For the text-containing cell, return its midpoint in [x, y] coordinate format. 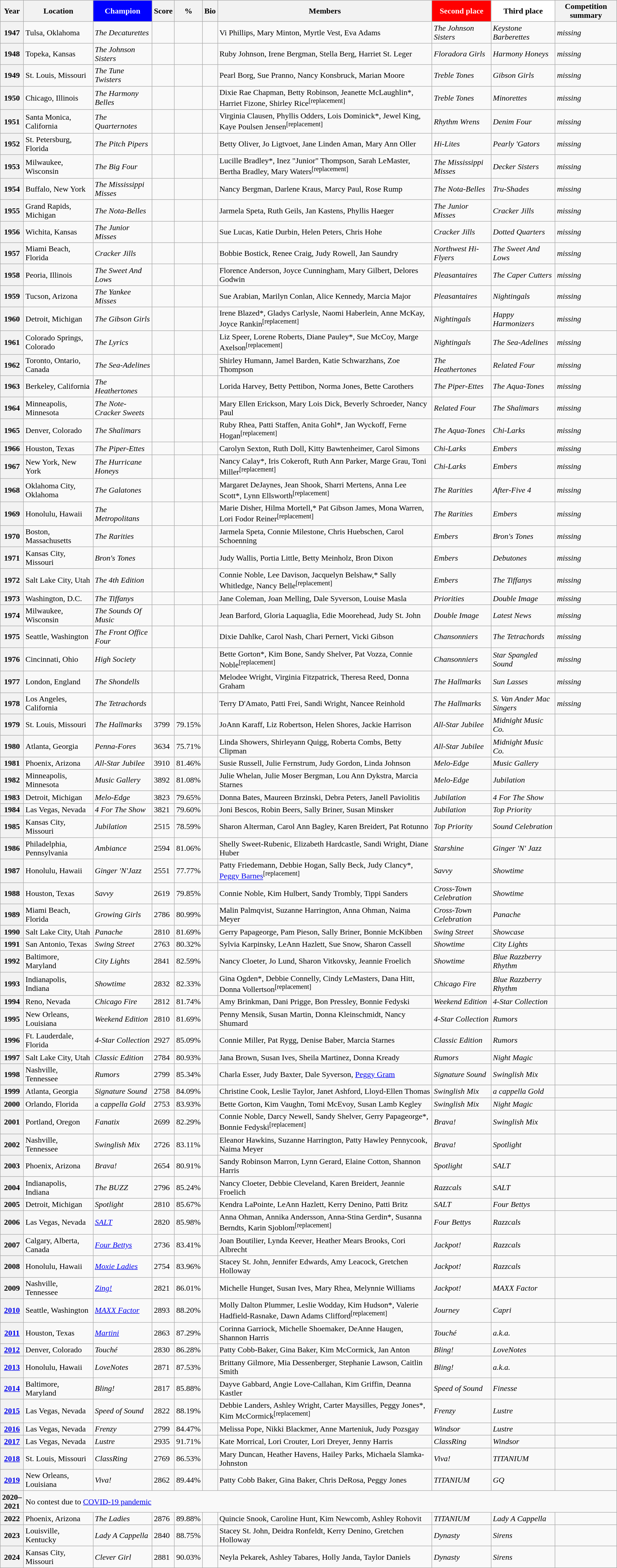
Carolyn Sexton, Ruth Doll, Kitty Bawtenheimer, Carol Simons [325, 448]
1968 [12, 490]
Patty Cobb Baker, Gina Baker, Chris DeRosa, Peggy Jones [325, 1480]
Ft. Lauderdale, Florida [58, 1040]
Shirley Humann, Jamel Barden, Katie Schwarzhans, Zoe Thompson [325, 365]
88.20% [189, 1310]
2893 [163, 1310]
80.93% [189, 1057]
No contest due to COVID-19 pandemic [320, 1502]
1965 [12, 430]
1970 [12, 536]
Pearly 'Gators [523, 144]
Vi Phillips, Mary Minton, Myrtle Vest, Eva Adams [325, 32]
Margaret DeJaynes, Jean Shook, Sharri Mertens, Anna Lee Scott*, Lynn Ellsworth[replacement] [325, 490]
1966 [12, 448]
Melodee Wright, Virginia Fitzpatrick, Theresa Reed, Donna Graham [325, 682]
The Big Four [123, 167]
Malin Palmqvist, Suzanne Harrington, Anna Ohman, Naima Meyer [325, 915]
The Lyrics [123, 343]
Portland, Oregon [58, 1122]
Keystone Barberettes [523, 32]
Reno, Nevada [58, 1002]
2004 [12, 1187]
2832 [163, 984]
High Society [123, 660]
Kate Morrical, Lori Crouter, Lori Dreyer, Jenny Harris [325, 1442]
Sun Lasses [523, 682]
The Note-Cracker Sweets [123, 408]
Sandy Robinson Marron, Lynn Gerard, Elaine Cotton, Shannon Harris [325, 1166]
2000 [12, 1104]
1995 [12, 1019]
78.59% [189, 827]
Denim Four [523, 122]
Sue Arabian, Marilyn Conlan, Alice Kennedy, Marcia Major [325, 296]
Anna Ohman, Annika Andersson, Anna-Stina Gerdin*, Susanna Berndts, Karin Sjoblom[replacement] [325, 1222]
2551 [163, 871]
Ruby Rhea, Patti Staffen, Anita Gohl*, Jan Wyckoff, Ferne Hogan[replacement] [325, 430]
2769 [163, 1459]
Sound Celebration [523, 827]
1981 [12, 763]
Jarmela Speta, Connie Milestone, Chris Huebschen, Carol Schoenning [325, 536]
Minorettes [523, 98]
2001 [12, 1122]
Ginger 'N' Jazz [523, 848]
Cincinnati, Ohio [58, 660]
3634 [163, 746]
Mary Ellen Erickson, Mary Lois Dick, Beverly Schroeder, Nancy Paul [325, 408]
Marie Disher, Hilma Mortell,* Pat Gibson James, Mona Warren, Lori Fodor Reiner[replacement] [325, 514]
82.59% [189, 962]
1962 [12, 365]
Clever Girl [123, 1557]
1957 [12, 253]
81.08% [189, 780]
Tulsa, Oklahoma [58, 32]
91.71% [189, 1442]
1960 [12, 319]
Star Spangled Sound [523, 660]
Dotted Quarters [523, 232]
The Galatones [123, 490]
Fanatix [123, 1122]
1994 [12, 1002]
83.11% [189, 1144]
83.93% [189, 1104]
The Gibson Girls [123, 319]
3799 [163, 725]
Charla Esser, Judy Baxter, Dale Syverson, Peggy Gram [325, 1074]
2796 [163, 1187]
Gerry Papageorge, Pam Pieson, Sally Briner, Bonnie McKibben [325, 932]
Third place [523, 11]
2881 [163, 1557]
85.98% [189, 1222]
87.29% [189, 1333]
The Metropolitans [123, 514]
82.29% [189, 1122]
1963 [12, 386]
Julie Whelan, Julie Moser Bergman, Lou Ann Dykstra, Marcia Starnes [325, 780]
90.03% [189, 1557]
Connie Miller, Pat Rygg, Denise Baber, Marcia Starnes [325, 1040]
1950 [12, 98]
Corinna Garriock, Michelle Shoemaker, DeAnne Haugen, Shannon Harris [325, 1333]
2871 [163, 1367]
The Sounds Of Music [123, 615]
85.09% [189, 1040]
Sharon Alterman, Carol Ann Bagley, Karen Breidert, Pat Rotunno [325, 827]
Pearl Borg, Sue Pranno, Nancy Konsbruck, Marian Moore [325, 75]
2619 [163, 893]
Nancy Calay*, Iris Cokeroft, Ruth Ann Parker, Marge Grau, Toni Miller[replacement] [325, 467]
Orlando, Florida [58, 1104]
% [189, 11]
1958 [12, 275]
2014 [12, 1388]
2015 [12, 1411]
Score [163, 11]
1988 [12, 893]
2726 [163, 1144]
Quincie Snook, Caroline Hunt, Kim Newcomb, Ashley Rohovit [325, 1519]
85.24% [189, 1187]
89.88% [189, 1519]
The Yankee Misses [123, 296]
81.06% [189, 848]
Grand Rapids, Michigan [58, 210]
Gina Ogden*, Debbie Connelly, Cindy LeMasters, Dana Hitt, Donna Vollertson[replacement] [325, 984]
2020–2021 [12, 1502]
Harmony Honeys [523, 54]
Stacey St. John, Deidra Ronfeldt, Kerry Denino, Gretchen Holloway [325, 1535]
2876 [163, 1519]
2736 [163, 1245]
1993 [12, 984]
85.34% [189, 1074]
Peoria, Illinois [58, 275]
2005 [12, 1204]
Joan Boutilier, Lynda Keever, Heather Mears Brooks, Cori Albrecht [325, 1245]
Capri [523, 1310]
London, England [58, 682]
Journey [461, 1310]
1979 [12, 725]
Ambiance [123, 848]
Liz Speer, Lorene Roberts, Diane Pauley*, Sue McCoy, Marge Axelson[replacement] [325, 343]
1986 [12, 848]
Debutones [523, 558]
Irene Blazed*, Gladys Carlysle, Naomi Haberlein, Anne McKay, Joyce Rankin[replacement] [325, 319]
Tucson, Arizona [58, 296]
1998 [12, 1074]
86.53% [189, 1459]
1980 [12, 746]
Sue Lucas, Katie Durbin, Helen Peters, Chris Hohe [325, 232]
1990 [12, 932]
Betty Oliver, Jo Ligtvoet, Jane Linden Aman, Mary Ann Oller [325, 144]
80.32% [189, 944]
Growing Girls [123, 915]
San Antonio, Texas [58, 944]
1956 [12, 232]
2841 [163, 962]
Neyla Pekarek, Ashley Tabares, Holly Janda, Taylor Daniels [325, 1557]
1984 [12, 810]
Location [58, 11]
2935 [163, 1442]
2758 [163, 1091]
Bobbie Bostick, Renee Craig, Judy Rowell, Jan Saundry [325, 253]
1985 [12, 827]
Buffalo, New York [58, 189]
Melissa Pope, Nikki Blackmer, Anne Marteniuk, Judy Pozsgay [325, 1429]
Lorida Harvey, Betty Pettibon, Norma Jones, Bette Carothers [325, 386]
1974 [12, 615]
Year [12, 11]
1953 [12, 167]
79.65% [189, 797]
New York, New York [58, 467]
1972 [12, 580]
1989 [12, 915]
Penna-Fores [123, 746]
2699 [163, 1122]
2011 [12, 1333]
Hi-Lites [461, 144]
1976 [12, 660]
86.01% [189, 1288]
2594 [163, 848]
Martini [123, 1333]
2017 [12, 1442]
Molly Dalton Plummer, Leslie Wodday, Kim Hudson*, Valerie Hadfield-Rasnake, Dawn Adams Clifford[replacement] [325, 1310]
2786 [163, 915]
2830 [163, 1350]
2018 [12, 1459]
Starshine [461, 848]
85.67% [189, 1204]
Floradora Girls [461, 54]
Latest News [523, 615]
Linda Showers, Shirleyann Quigg, Roberta Combs, Betty Clipman [325, 746]
2023 [12, 1535]
Eleanor Hawkins, Suzanne Harrington, Patty Hawley Pennycook, Naima Meyer [325, 1144]
Jane Coleman, Joan Melling, Dale Syverson, Louise Masla [325, 598]
The Harmony Belles [123, 98]
Finesse [523, 1388]
Champion [123, 11]
The Caper Cutters [523, 275]
2022 [12, 1519]
2863 [163, 1333]
Jean Barford, Gloria Laquaglia, Edie Moorehead, Judy St. John [325, 615]
Penny Mensik, Susan Martin, Donna Kleinschmidt, Nancy Shumard [325, 1019]
2862 [163, 1480]
1952 [12, 144]
Toronto, Ontario, Canada [58, 365]
Ruby Johnson, Irene Bergman, Stella Berg, Harriet St. Leger [325, 54]
Michelle Hunget, Susan Ives, Mary Rhea, Melynnie Williams [325, 1288]
1959 [12, 296]
1955 [12, 210]
83.41% [189, 1245]
Joni Bescos, Robin Beers, Sally Briner, Susan Minsker [325, 810]
Brittany Gilmore, Mia Dessenberger, Stephanie Lawson, Caitlin Smith [325, 1367]
The Decaturettes [123, 32]
84.47% [189, 1429]
85.88% [189, 1388]
Berkeley, California [58, 386]
Virginia Clausen, Phyllis Odders, Lois Dominick*, Jewel King, Kaye Poulsen Jensen[replacement] [325, 122]
Stacey St. John, Jennifer Edwards, Amy Leacock, Gretchen Holloway [325, 1266]
2019 [12, 1480]
87.53% [189, 1367]
The Hurricane Honeys [123, 467]
Rhythm Wrens [461, 122]
Second place [461, 11]
Los Angeles, California [58, 703]
1971 [12, 558]
Nancy Cloeter, Jo Lund, Sharon Vitkovsky, Jeannie Froelich [325, 962]
2654 [163, 1166]
Amy Brinkman, Dani Prigge, Bon Pressley, Bonnie Fedyski [325, 1002]
1978 [12, 703]
Judy Wallis, Portia Little, Betty Meinholz, Bron Dixon [325, 558]
Florence Anderson, Joyce Cunningham, Mary Gilbert, Delores Godwin [325, 275]
1982 [12, 780]
Colorado Springs, Colorado [58, 343]
1973 [12, 598]
Members [325, 11]
2817 [163, 1388]
Calgary, Alberta, Canada [58, 1245]
S. Van Ander Mac Singers [523, 703]
2012 [12, 1350]
Philadelphia, Pennsylvania [58, 848]
1961 [12, 343]
The BUZZ [123, 1187]
Donna Bates, Maureen Brzinski, Debra Peters, Janell Paviolitis [325, 797]
Priorities [461, 598]
Susie Russell, Julie Fernstrum, Judy Gordon, Linda Johnson [325, 763]
1996 [12, 1040]
Kendra LaPointe, LeAnn Hazlett, Kerry Denino, Patti Britz [325, 1204]
2006 [12, 1222]
2010 [12, 1310]
2003 [12, 1166]
80.99% [189, 915]
81.46% [189, 763]
Gibson Girls [523, 75]
Showcase [523, 932]
Mary Duncan, Heather Havens, Hailey Parks, Michaela Slamka-Johnston [325, 1459]
The Tune Twisters [123, 75]
Dixie Dahlke, Carol Nash, Chari Pernert, Vicki Gibson [325, 636]
1948 [12, 54]
2753 [163, 1104]
The Shondells [123, 682]
The 4th Edition [123, 580]
Tru-Shades [523, 189]
3892 [163, 780]
Sylvia Karpinsky, LeAnn Hazlett, Sue Snow, Sharon Cassell [325, 944]
2002 [12, 1144]
Patty Friedemann, Debbie Hogan, Sally Beck, Judy Clancy*, Peggy Barnes[replacement] [325, 871]
1991 [12, 944]
1967 [12, 467]
Wichita, Kansas [58, 232]
3910 [163, 763]
75.71% [189, 746]
Connie Noble, Lee Davison, Jacquelyn Belshaw,* Sally Whitledge, Nancy Belle[replacement] [325, 580]
2024 [12, 1557]
82.33% [189, 984]
The Front Office Four [123, 636]
Moxie Ladies [123, 1266]
2822 [163, 1411]
Jana Brown, Susan Ives, Sheila Martinez, Donna Kready [325, 1057]
Connie Noble, Kim Hulbert, Sandy Trombly, Tippi Sanders [325, 893]
St. Petersburg, Florida [58, 144]
After-Five 4 [523, 490]
Bette Gorton*, Kim Bone, Sandy Shelver, Pat Vozza, Connie Noble[replacement] [325, 660]
2927 [163, 1040]
Terry D'Amato, Patti Frei, Sandi Wright, Nancee Reinhold [325, 703]
1987 [12, 871]
2515 [163, 827]
Ginger 'N'Jazz [123, 871]
2840 [163, 1535]
Topeka, Kansas [58, 54]
1969 [12, 514]
89.44% [189, 1480]
Christine Cook, Leslie Taylor, Janet Ashford, Lloyd-Ellen Thomas [325, 1091]
Northwest Hi-Flyers [461, 253]
88.75% [189, 1535]
1954 [12, 189]
Shelly Sweet-Rubenic, Elizabeth Hardcastle, Sandi Wright, Diane Huber [325, 848]
Jarmela Speta, Ruth Geils, Jan Kastens, Phyllis Haeger [325, 210]
79.85% [189, 893]
79.60% [189, 810]
Oklahoma City, Oklahoma [58, 490]
2812 [163, 1002]
1947 [12, 32]
JoAnn Karaff, Liz Robertson, Helen Shores, Jackie Harrison [325, 725]
84.09% [189, 1091]
1964 [12, 408]
Dixie Rae Chapman, Betty Robinson, Jeanette McLaughlin*, Harriet Fizone, Shirley Rice[replacement] [325, 98]
The Pitch Pipers [123, 144]
Bette Gorton, Kim Vaughn, Tomi McEvoy, Susan Lamb Kegley [325, 1104]
The Ladies [123, 1519]
Competition summary [586, 11]
86.28% [189, 1350]
81.74% [189, 1002]
Nancy Bergman, Darlene Kraus, Marcy Paul, Rose Rump [325, 189]
1997 [12, 1057]
1949 [12, 75]
3823 [163, 797]
2009 [12, 1288]
1951 [12, 122]
80.91% [189, 1166]
2763 [163, 944]
77.77% [189, 871]
2784 [163, 1057]
Decker Sisters [523, 167]
Zing! [123, 1288]
83.96% [189, 1266]
79.15% [189, 725]
Nancy Cloeter, Debbie Cleveland, Karen Breidert, Jeannie Froelich [325, 1187]
Chicago, Illinois [58, 98]
3821 [163, 810]
Santa Monica, California [58, 122]
Patty Cobb-Baker, Gina Baker, Kim McCormick, Jan Anton [325, 1350]
Happy Harmonizers [523, 319]
Louisville, Kentucky [58, 1535]
Washington, D.C. [58, 598]
2754 [163, 1266]
2013 [12, 1367]
Debbie Landers, Ashley Wright, Carter Maysilles, Peggy Jones*, Kim McCormick[replacement] [325, 1411]
2016 [12, 1429]
1999 [12, 1091]
Bio [210, 11]
The Quarternotes [123, 122]
1975 [12, 636]
Lucille Bradley*, Inez "Junior" Thompson, Sarah LeMaster, Bertha Bradley, Mary Waters[replacement] [325, 167]
1983 [12, 797]
Dayve Gabbard, Angie Love-Callahan, Kim Griffin, Deanna Kastler [325, 1388]
2821 [163, 1288]
1977 [12, 682]
GQ [523, 1480]
Boston, Massachusetts [58, 536]
88.19% [189, 1411]
1992 [12, 962]
2820 [163, 1222]
2008 [12, 1266]
Connie Noble, Darcy Newell, Sandy Shelver, Gerry Papageorge*, Bonnie Fedyski[replacement] [325, 1122]
2007 [12, 1245]
